For the text-containing cell, return its midpoint in (X, Y) coordinate format. 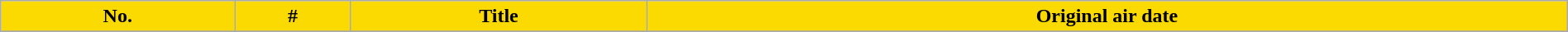
No. (117, 16)
Title (498, 16)
# (293, 16)
Original air date (1107, 16)
